Detect which cell encompasses the target text, then output its [x, y] center coordinate. 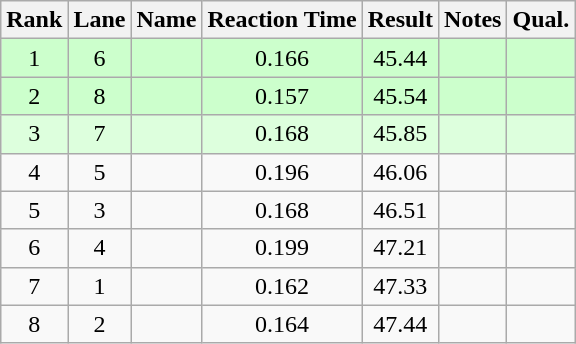
Qual. [541, 20]
Result [400, 20]
0.196 [282, 172]
0.199 [282, 248]
47.21 [400, 248]
Name [166, 20]
0.162 [282, 286]
47.33 [400, 286]
Reaction Time [282, 20]
46.51 [400, 210]
0.164 [282, 324]
0.166 [282, 58]
45.54 [400, 96]
0.157 [282, 96]
47.44 [400, 324]
Notes [473, 20]
Lane [100, 20]
46.06 [400, 172]
45.44 [400, 58]
Rank [34, 20]
45.85 [400, 134]
